Capture the cell that displays the provided text and extract its [X, Y] central coordinate. 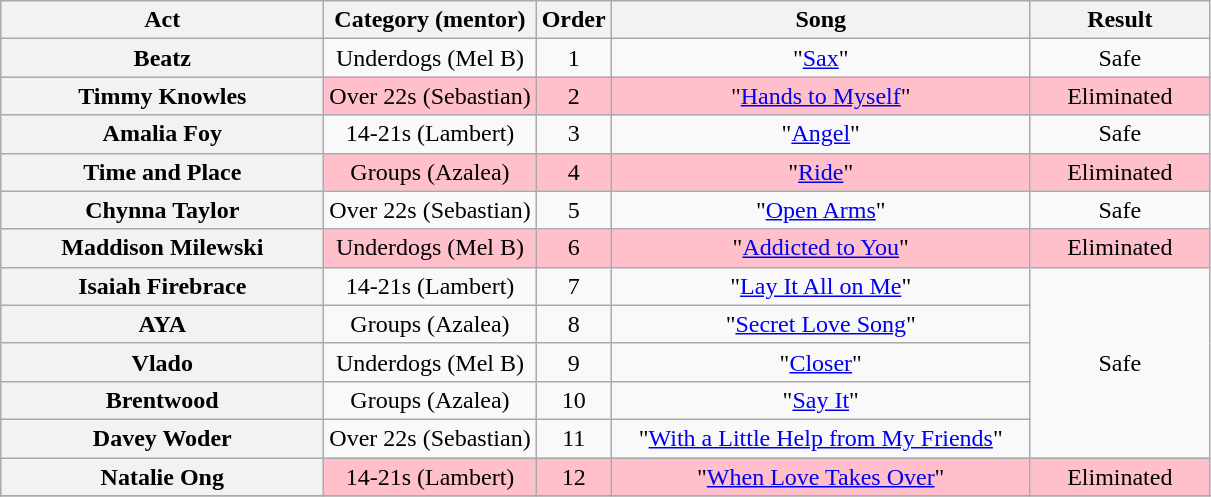
"Secret Love Song" [820, 324]
10 [574, 400]
Brentwood [162, 400]
11 [574, 438]
Category (mentor) [430, 20]
5 [574, 210]
Result [1120, 20]
AYA [162, 324]
"Closer" [820, 362]
Isaiah Firebrace [162, 286]
Natalie Ong [162, 477]
7 [574, 286]
"Addicted to You" [820, 248]
Davey Woder [162, 438]
"Angel" [820, 134]
"Say It" [820, 400]
8 [574, 324]
2 [574, 96]
Time and Place [162, 172]
Beatz [162, 58]
12 [574, 477]
"When Love Takes Over" [820, 477]
Timmy Knowles [162, 96]
"Open Arms" [820, 210]
Song [820, 20]
"Sax" [820, 58]
6 [574, 248]
"Ride" [820, 172]
Chynna Taylor [162, 210]
Vlado [162, 362]
1 [574, 58]
"Hands to Myself" [820, 96]
9 [574, 362]
Act [162, 20]
"Lay It All on Me" [820, 286]
3 [574, 134]
Amalia Foy [162, 134]
Maddison Milewski [162, 248]
4 [574, 172]
"With a Little Help from My Friends" [820, 438]
Order [574, 20]
